Find where the given text appears and provide that cell's center as [x, y] coordinate. 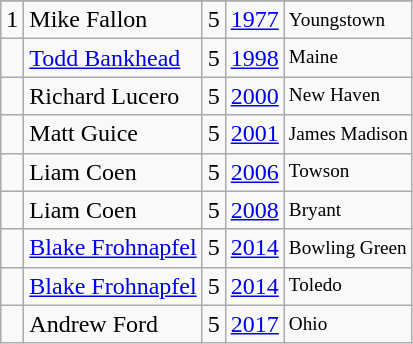
1 [12, 20]
Youngstown [348, 20]
Matt Guice [113, 134]
Bryant [348, 210]
Bowling Green [348, 248]
Towson [348, 172]
1977 [254, 20]
Todd Bankhead [113, 58]
2017 [254, 324]
2001 [254, 134]
1998 [254, 58]
New Haven [348, 96]
Toledo [348, 286]
James Madison [348, 134]
2008 [254, 210]
Maine [348, 58]
Richard Lucero [113, 96]
Andrew Ford [113, 324]
Ohio [348, 324]
2000 [254, 96]
2006 [254, 172]
Mike Fallon [113, 20]
